Locate the cell with the specified text and output its (x, y) center coordinate. 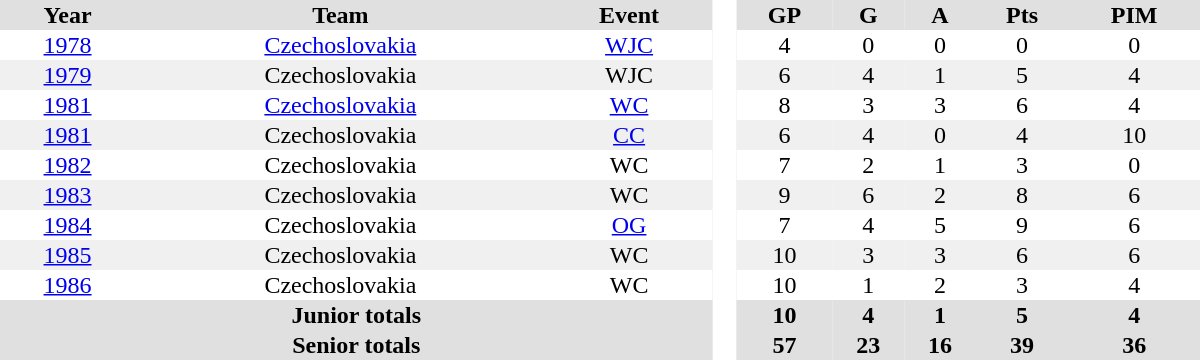
1984 (68, 225)
1979 (68, 75)
Junior totals (356, 315)
1983 (68, 195)
Event (630, 15)
Year (68, 15)
1986 (68, 285)
16 (940, 345)
1978 (68, 45)
1982 (68, 165)
57 (784, 345)
Senior totals (356, 345)
OG (630, 225)
1985 (68, 255)
PIM (1134, 15)
23 (869, 345)
Pts (1022, 15)
Team (340, 15)
39 (1022, 345)
CC (630, 135)
A (940, 15)
36 (1134, 345)
G (869, 15)
GP (784, 15)
